Return the [x, y] coordinate for the center point of the cell that contains the specified text.  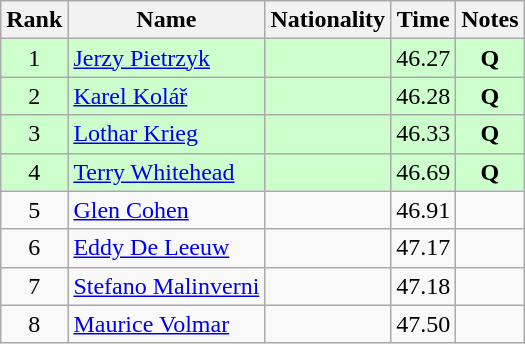
Time [424, 20]
46.69 [424, 172]
Rank [34, 20]
2 [34, 96]
Terry Whitehead [166, 172]
8 [34, 324]
Karel Kolář [166, 96]
47.17 [424, 248]
Nationality [328, 20]
Maurice Volmar [166, 324]
Jerzy Pietrzyk [166, 58]
6 [34, 248]
4 [34, 172]
Notes [490, 20]
Lothar Krieg [166, 134]
1 [34, 58]
46.27 [424, 58]
Glen Cohen [166, 210]
Eddy De Leeuw [166, 248]
Stefano Malinverni [166, 286]
Name [166, 20]
47.18 [424, 286]
47.50 [424, 324]
7 [34, 286]
5 [34, 210]
3 [34, 134]
46.28 [424, 96]
46.33 [424, 134]
46.91 [424, 210]
